Extract the [x, y] coordinate from the center of the cell holding the provided text.  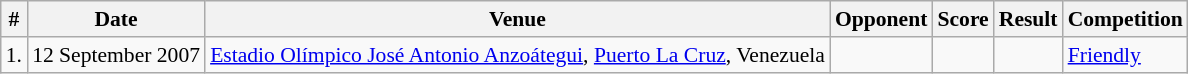
Score [962, 19]
Competition [1126, 19]
Estadio Olímpico José Antonio Anzoátegui, Puerto La Cruz, Venezuela [518, 55]
Friendly [1126, 55]
Date [116, 19]
12 September 2007 [116, 55]
Venue [518, 19]
1. [14, 55]
Result [1028, 19]
Opponent [882, 19]
# [14, 19]
